Scan for the cell matching the given text and deliver its [x, y] coordinate at center. 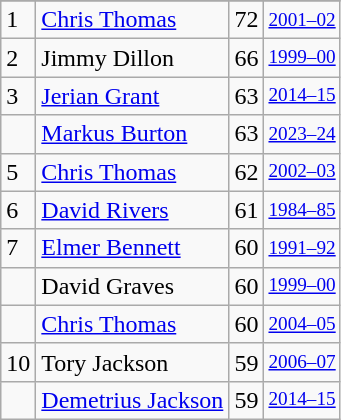
2004–05 [302, 324]
2 [18, 58]
1991–92 [302, 248]
Elmer Bennett [132, 248]
Demetrius Jackson [132, 400]
61 [246, 210]
Jerian Grant [132, 96]
3 [18, 96]
2023–24 [302, 134]
Markus Burton [132, 134]
2001–02 [302, 20]
Tory Jackson [132, 362]
Jimmy Dillon [132, 58]
7 [18, 248]
2002–03 [302, 172]
1 [18, 20]
10 [18, 362]
2006–07 [302, 362]
1984–85 [302, 210]
72 [246, 20]
66 [246, 58]
5 [18, 172]
David Graves [132, 286]
6 [18, 210]
David Rivers [132, 210]
62 [246, 172]
